Determine the (x, y) coordinate at the center of the cell enclosing the given text.  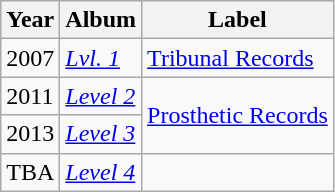
Lvl. 1 (101, 58)
2013 (30, 134)
Level 3 (101, 134)
Prosthetic Records (238, 115)
Label (238, 20)
Album (101, 20)
TBA (30, 172)
Level 4 (101, 172)
2007 (30, 58)
Year (30, 20)
Level 2 (101, 96)
2011 (30, 96)
Tribunal Records (238, 58)
